From the cell containing the given text, extract its center point as (X, Y) coordinate. 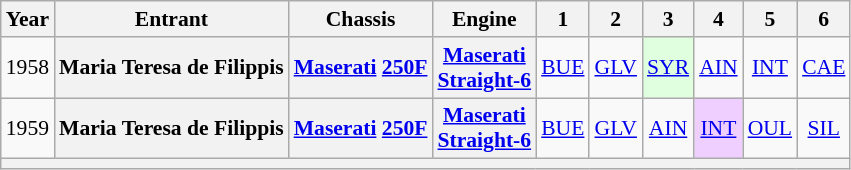
3 (668, 19)
Engine (484, 19)
OUL (770, 128)
CAE (824, 68)
1959 (28, 128)
SYR (668, 68)
1 (562, 19)
5 (770, 19)
Year (28, 19)
4 (718, 19)
1958 (28, 68)
2 (616, 19)
Chassis (361, 19)
SIL (824, 128)
Entrant (172, 19)
6 (824, 19)
